Search for the cell housing the specified text and yield its (X, Y) center coordinate. 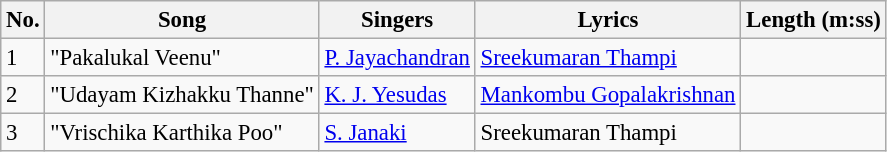
Lyrics (608, 20)
"Vrischika Karthika Poo" (182, 133)
2 (23, 95)
"Udayam Kizhakku Thanne" (182, 95)
1 (23, 58)
S. Janaki (397, 133)
Length (m:ss) (814, 20)
Mankombu Gopalakrishnan (608, 95)
P. Jayachandran (397, 58)
Singers (397, 20)
No. (23, 20)
Song (182, 20)
3 (23, 133)
K. J. Yesudas (397, 95)
"Pakalukal Veenu" (182, 58)
